Return (x, y) of the center of cell containing provided text 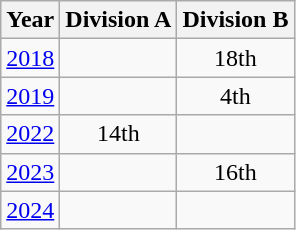
2018 (30, 58)
4th (236, 96)
14th (118, 134)
18th (236, 58)
16th (236, 172)
2022 (30, 134)
Division B (236, 20)
2019 (30, 96)
2023 (30, 172)
Division A (118, 20)
Year (30, 20)
2024 (30, 210)
